Extract the (X, Y) coordinate from the center of the cell holding the provided text.  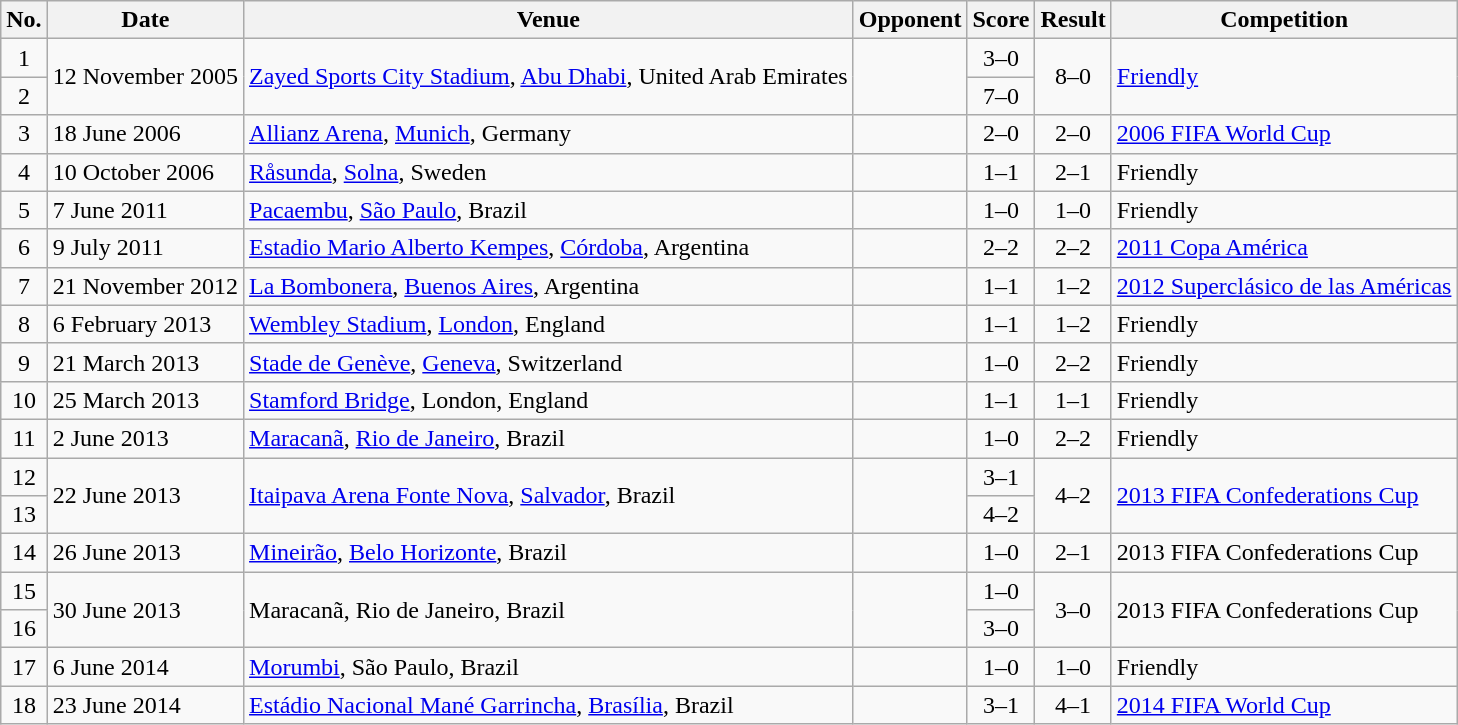
Result (1073, 20)
2014 FIFA World Cup (1284, 705)
3 (24, 134)
17 (24, 667)
12 November 2005 (145, 77)
Pacaembu, São Paulo, Brazil (549, 210)
13 (24, 515)
2006 FIFA World Cup (1284, 134)
2 (24, 96)
21 November 2012 (145, 286)
9 (24, 362)
7 (24, 286)
5 (24, 210)
Wembley Stadium, London, England (549, 324)
Stamford Bridge, London, England (549, 400)
10 October 2006 (145, 172)
Venue (549, 20)
25 March 2013 (145, 400)
2011 Copa América (1284, 248)
2 June 2013 (145, 438)
23 June 2014 (145, 705)
8 (24, 324)
4 (24, 172)
Opponent (910, 20)
30 June 2013 (145, 610)
12 (24, 477)
Estádio Nacional Mané Garrincha, Brasília, Brazil (549, 705)
11 (24, 438)
Date (145, 20)
21 March 2013 (145, 362)
16 (24, 629)
22 June 2013 (145, 496)
9 July 2011 (145, 248)
18 (24, 705)
6 (24, 248)
1 (24, 58)
No. (24, 20)
Zayed Sports City Stadium, Abu Dhabi, United Arab Emirates (549, 77)
Allianz Arena, Munich, Germany (549, 134)
7 June 2011 (145, 210)
15 (24, 591)
4–1 (1073, 705)
La Bombonera, Buenos Aires, Argentina (549, 286)
14 (24, 553)
2012 Superclásico de las Américas (1284, 286)
7–0 (1001, 96)
Råsunda, Solna, Sweden (549, 172)
26 June 2013 (145, 553)
10 (24, 400)
Morumbi, São Paulo, Brazil (549, 667)
18 June 2006 (145, 134)
Estadio Mario Alberto Kempes, Córdoba, Argentina (549, 248)
Stade de Genève, Geneva, Switzerland (549, 362)
Mineirão, Belo Horizonte, Brazil (549, 553)
Competition (1284, 20)
6 June 2014 (145, 667)
Score (1001, 20)
6 February 2013 (145, 324)
8–0 (1073, 77)
Itaipava Arena Fonte Nova, Salvador, Brazil (549, 496)
